Extract the [x, y] coordinate from the center of the cell holding the provided text.  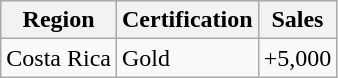
Gold [187, 58]
Costa Rica [59, 58]
Certification [187, 20]
Sales [298, 20]
+5,000 [298, 58]
Region [59, 20]
